Return the [x, y] coordinate for the center point of the cell that contains the specified text.  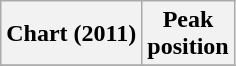
Peakposition [188, 34]
Chart (2011) [72, 34]
